Locate the cell with the specified text and output its (X, Y) center coordinate. 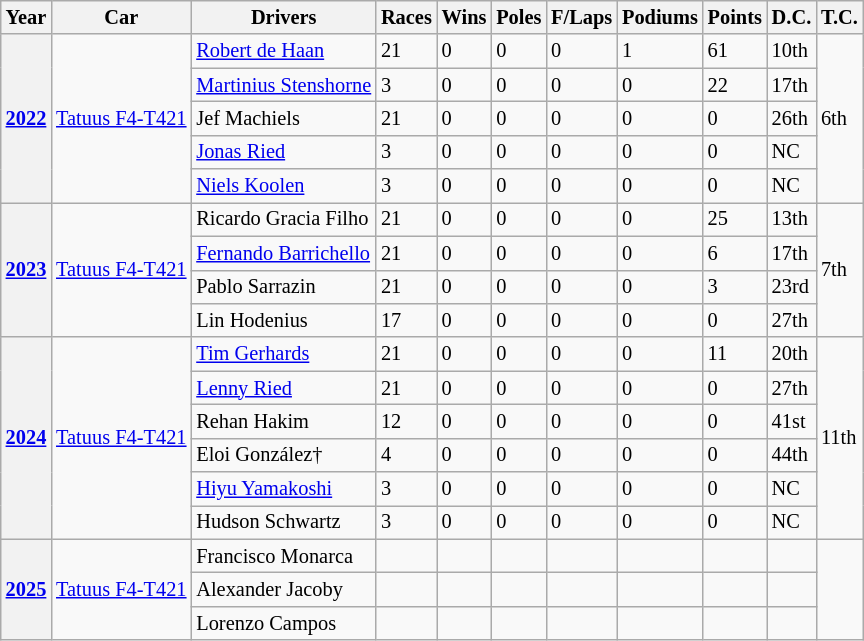
20th (792, 354)
6th (840, 118)
Jef Machiels (284, 118)
Robert de Haan (284, 51)
Francisco Monarca (284, 556)
Fernando Barrichello (284, 253)
Lin Hodenius (284, 320)
Lenny Ried (284, 388)
11 (735, 354)
2022 (26, 118)
D.C. (792, 17)
17 (406, 320)
1 (660, 51)
Podiums (660, 17)
6 (735, 253)
Jonas Ried (284, 152)
26th (792, 118)
44th (792, 455)
Wins (464, 17)
Drivers (284, 17)
Lorenzo Campos (284, 623)
61 (735, 51)
10th (792, 51)
Martinius Stenshorne (284, 85)
Hudson Schwartz (284, 522)
23rd (792, 287)
4 (406, 455)
41st (792, 421)
Alexander Jacoby (284, 589)
Races (406, 17)
Ricardo Gracia Filho (284, 219)
F/Laps (582, 17)
2023 (26, 270)
25 (735, 219)
Pablo Sarrazin (284, 287)
Points (735, 17)
11th (840, 438)
Tim Gerhards (284, 354)
12 (406, 421)
2025 (26, 590)
Hiyu Yamakoshi (284, 489)
Rehan Hakim (284, 421)
Niels Koolen (284, 186)
2024 (26, 438)
Poles (518, 17)
22 (735, 85)
T.C. (840, 17)
Year (26, 17)
Eloi González† (284, 455)
13th (792, 219)
7th (840, 270)
Car (121, 17)
